Search for the cell housing the specified text and yield its [x, y] center coordinate. 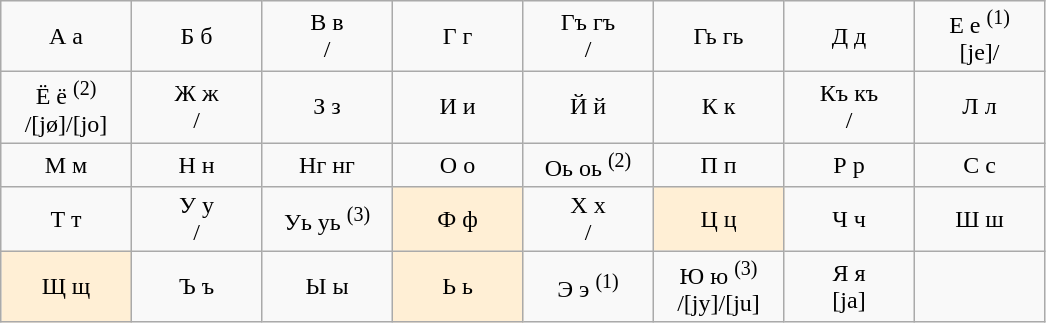
Р р [849, 165]
Ь ь [457, 286]
М м [66, 165]
Т т [66, 219]
О о [457, 165]
Н н [196, 165]
Л л [979, 108]
Нг нг [327, 165]
Х х / [588, 219]
Й й [588, 108]
Щ щ [66, 286]
Ц ц [718, 219]
И и [457, 108]
Э э (1) [588, 286]
Ж ж / [196, 108]
Ч ч [849, 219]
Д д [849, 36]
Ш ш [979, 219]
З з [327, 108]
Гъ гъ / [588, 36]
Ю ю (3) /[jy]/[ju] [718, 286]
С с [979, 165]
Е е (1) [je]/ [979, 36]
Б б [196, 36]
Ф ф [457, 219]
В в / [327, 36]
П п [718, 165]
К к [718, 108]
У у / [196, 219]
А а [66, 36]
Ы ы [327, 286]
Ё ё (2) /[jø]/[jo] [66, 108]
Г г [457, 36]
Уь уь (3) [327, 219]
Я я [ja] [849, 286]
Оь оь (2) [588, 165]
Къ къ / [849, 108]
Гь гь [718, 36]
Ъ ъ [196, 286]
